Scan for the cell matching the given text and deliver its [x, y] coordinate at center. 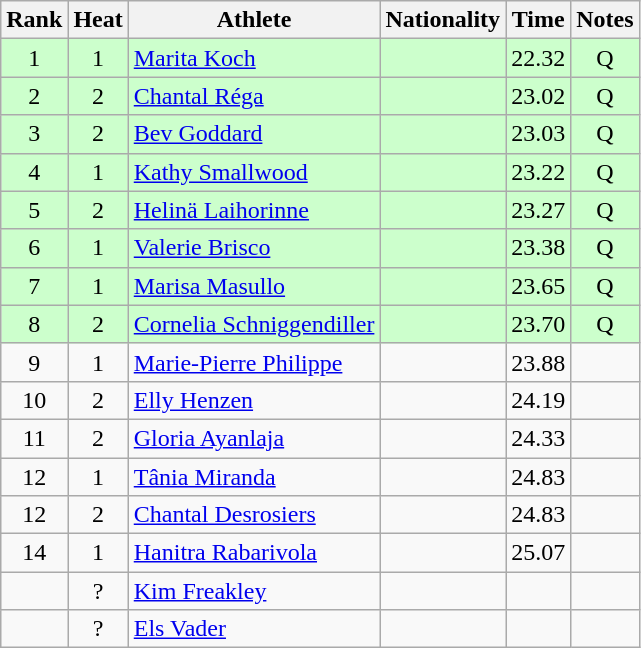
23.38 [538, 248]
Heat [98, 20]
Nationality [443, 20]
Valerie Brisco [254, 248]
23.65 [538, 286]
Gloria Ayanlaja [254, 438]
11 [34, 438]
3 [34, 134]
Tânia Miranda [254, 477]
Marita Koch [254, 58]
25.07 [538, 553]
Els Vader [254, 629]
23.88 [538, 362]
Elly Henzen [254, 400]
8 [34, 324]
Bev Goddard [254, 134]
Rank [34, 20]
23.22 [538, 172]
23.03 [538, 134]
23.70 [538, 324]
Marisa Masullo [254, 286]
4 [34, 172]
24.19 [538, 400]
Marie-Pierre Philippe [254, 362]
Kim Freakley [254, 591]
Notes [605, 20]
Hanitra Rabarivola [254, 553]
Helinä Laihorinne [254, 210]
6 [34, 248]
24.33 [538, 438]
22.32 [538, 58]
23.02 [538, 96]
7 [34, 286]
Chantal Desrosiers [254, 515]
Time [538, 20]
Athlete [254, 20]
14 [34, 553]
5 [34, 210]
Chantal Réga [254, 96]
Cornelia Schniggendiller [254, 324]
23.27 [538, 210]
9 [34, 362]
10 [34, 400]
Kathy Smallwood [254, 172]
